Locate the cell with the specified text and output its (x, y) center coordinate. 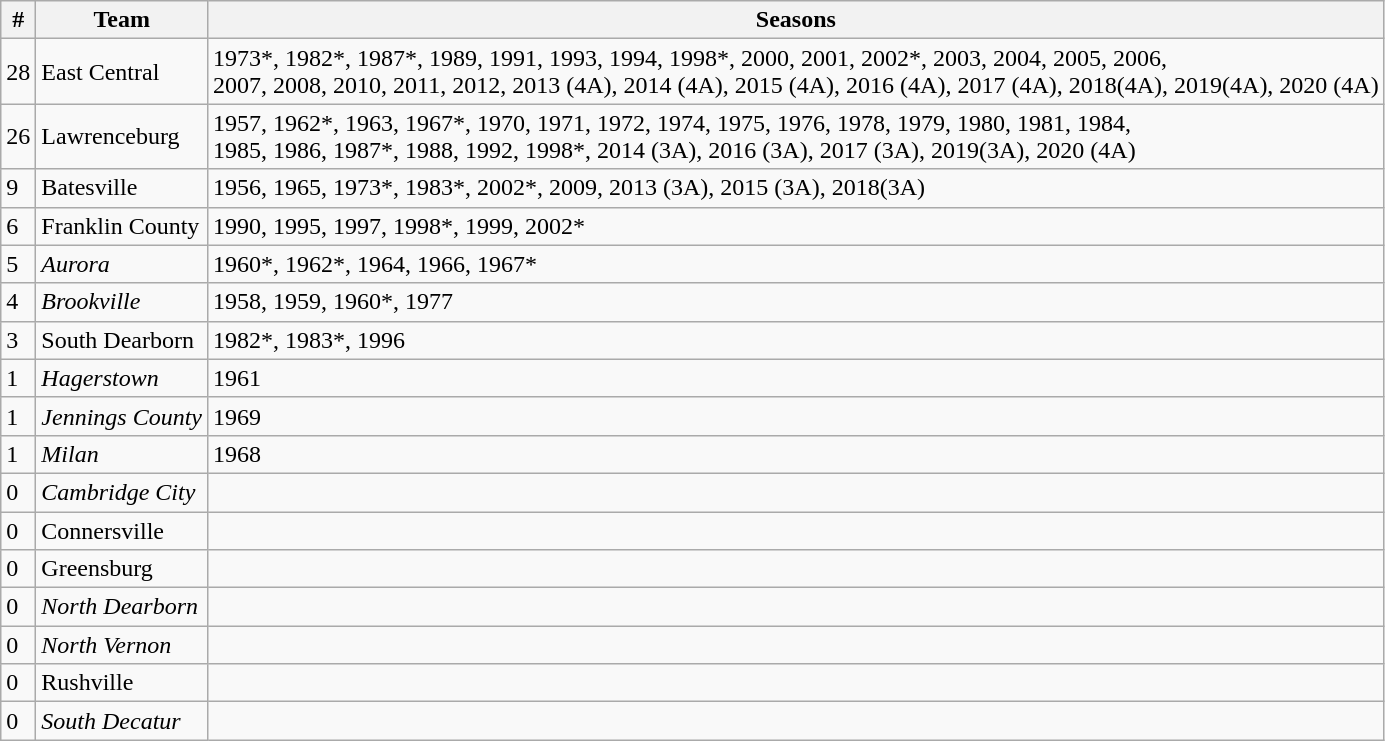
Hagerstown (122, 378)
1958, 1959, 1960*, 1977 (796, 302)
1969 (796, 416)
Jennings County (122, 416)
Team (122, 20)
# (18, 20)
1982*, 1983*, 1996 (796, 340)
Batesville (122, 188)
1968 (796, 454)
Franklin County (122, 226)
Rushville (122, 683)
5 (18, 264)
1960*, 1962*, 1964, 1966, 1967* (796, 264)
4 (18, 302)
Brookville (122, 302)
North Vernon (122, 645)
26 (18, 136)
28 (18, 72)
Lawrenceburg (122, 136)
South Dearborn (122, 340)
South Decatur (122, 721)
6 (18, 226)
East Central (122, 72)
Milan (122, 454)
1956, 1965, 1973*, 1983*, 2002*, 2009, 2013 (3A), 2015 (3A), 2018(3A) (796, 188)
Connersville (122, 531)
1990, 1995, 1997, 1998*, 1999, 2002* (796, 226)
1961 (796, 378)
Seasons (796, 20)
Cambridge City (122, 492)
9 (18, 188)
North Dearborn (122, 607)
Aurora (122, 264)
Greensburg (122, 569)
3 (18, 340)
